From the cell containing the given text, extract its center point as [X, Y] coordinate. 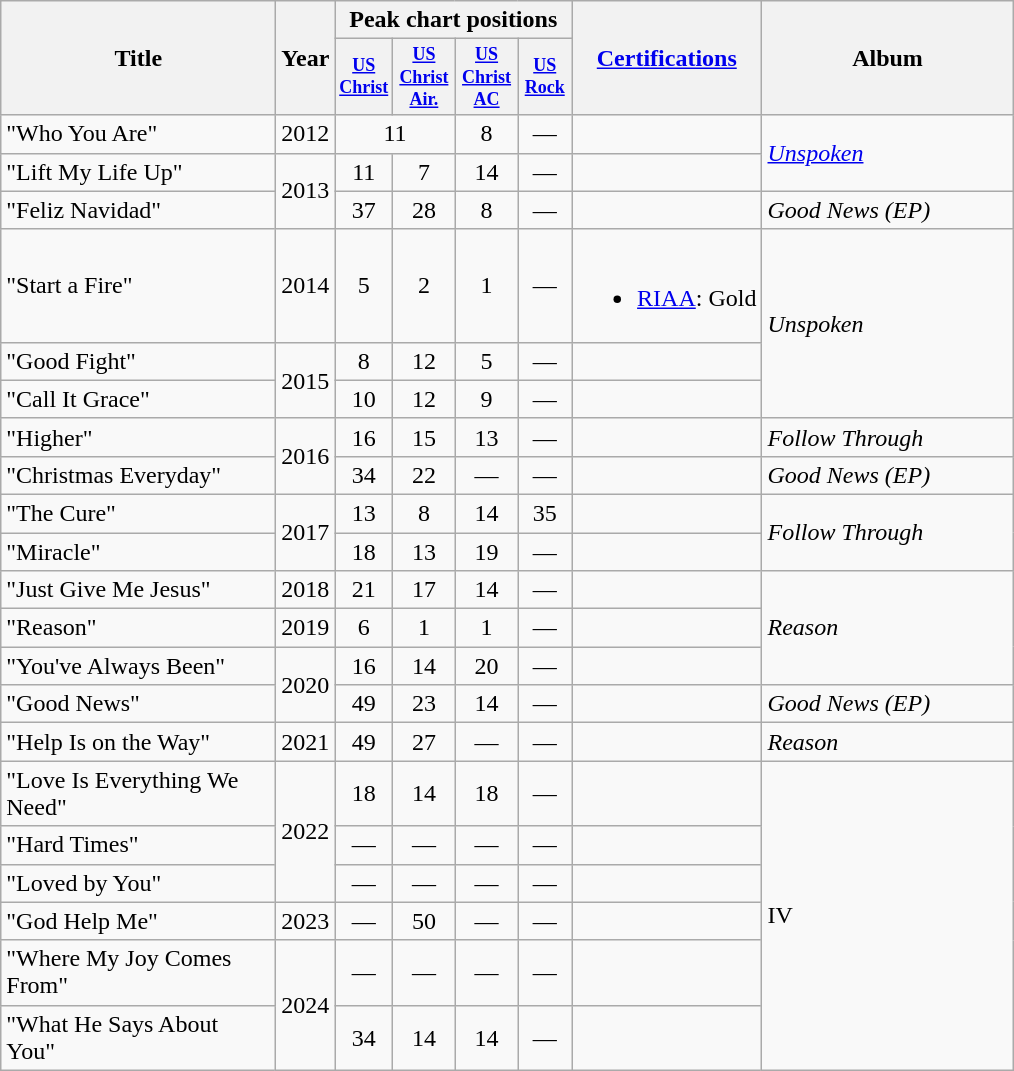
2 [424, 286]
15 [424, 437]
USRock [545, 77]
Year [306, 58]
"Feliz Navidad" [138, 210]
9 [486, 399]
37 [364, 210]
Certifications [667, 58]
28 [424, 210]
"Just Give Me Jesus" [138, 590]
19 [486, 552]
2021 [306, 742]
"Help Is on the Way" [138, 742]
2019 [306, 628]
2020 [306, 685]
Peak chart positions [454, 20]
Album [888, 58]
"The Cure" [138, 513]
21 [364, 590]
RIAA: Gold [667, 286]
"Hard Times" [138, 845]
Title [138, 58]
35 [545, 513]
50 [424, 921]
USChrist Air. [424, 77]
22 [424, 475]
"Good News" [138, 704]
2015 [306, 380]
"Higher" [138, 437]
6 [364, 628]
USChrist [364, 77]
2023 [306, 921]
"Loved by You" [138, 883]
27 [424, 742]
2016 [306, 456]
IV [888, 916]
"Where My Joy Comes From" [138, 972]
2012 [306, 134]
"Christmas Everyday" [138, 475]
10 [364, 399]
"Miracle" [138, 552]
2022 [306, 832]
"God Help Me" [138, 921]
USChrist AC [486, 77]
"What He Says About You" [138, 1038]
"Call It Grace" [138, 399]
2017 [306, 532]
"Who You Are" [138, 134]
2014 [306, 286]
"Good Fight" [138, 361]
17 [424, 590]
23 [424, 704]
2018 [306, 590]
"Lift My Life Up" [138, 172]
2024 [306, 1005]
"Love Is Everything We Need" [138, 794]
20 [486, 666]
2013 [306, 191]
"Start a Fire" [138, 286]
"You've Always Been" [138, 666]
7 [424, 172]
"Reason" [138, 628]
